Locate the cell with the specified text and output its (x, y) center coordinate. 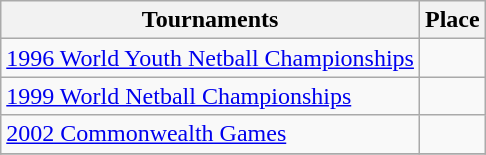
Place (452, 20)
1996 World Youth Netball Championships (210, 58)
1999 World Netball Championships (210, 96)
Tournaments (210, 20)
2002 Commonwealth Games (210, 134)
